Find where the given text appears and provide that cell's center as (x, y) coordinate. 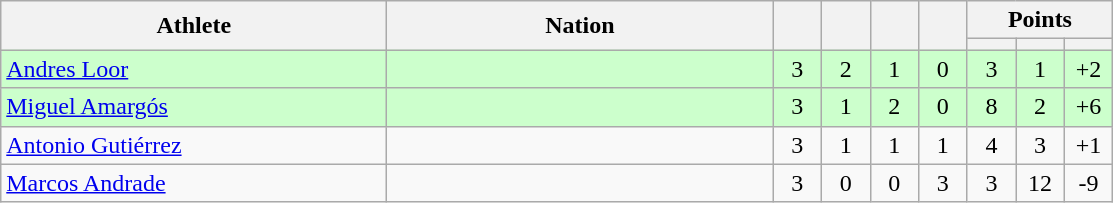
Athlete (194, 26)
+1 (1088, 145)
4 (992, 145)
+2 (1088, 69)
Andres Loor (194, 69)
8 (992, 107)
+6 (1088, 107)
Miguel Amargós (194, 107)
Points (1040, 20)
Marcos Andrade (194, 183)
Antonio Gutiérrez (194, 145)
12 (1040, 183)
-9 (1088, 183)
Nation (580, 26)
